Search for the cell housing the specified text and yield its (X, Y) center coordinate. 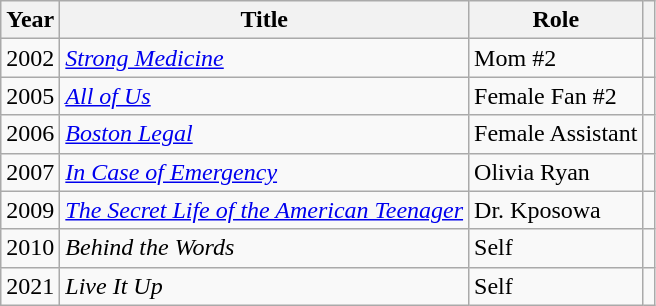
The Secret Life of the American Teenager (264, 210)
Dr. Kposowa (556, 210)
Olivia Ryan (556, 172)
2010 (30, 248)
All of Us (264, 96)
2021 (30, 286)
Strong Medicine (264, 58)
Mom #2 (556, 58)
Boston Legal (264, 134)
2009 (30, 210)
Title (264, 20)
2006 (30, 134)
Role (556, 20)
Behind the Words (264, 248)
2005 (30, 96)
2002 (30, 58)
2007 (30, 172)
Year (30, 20)
Female Fan #2 (556, 96)
Female Assistant (556, 134)
Live It Up (264, 286)
In Case of Emergency (264, 172)
